Detect which cell encompasses the target text, then output its (X, Y) center coordinate. 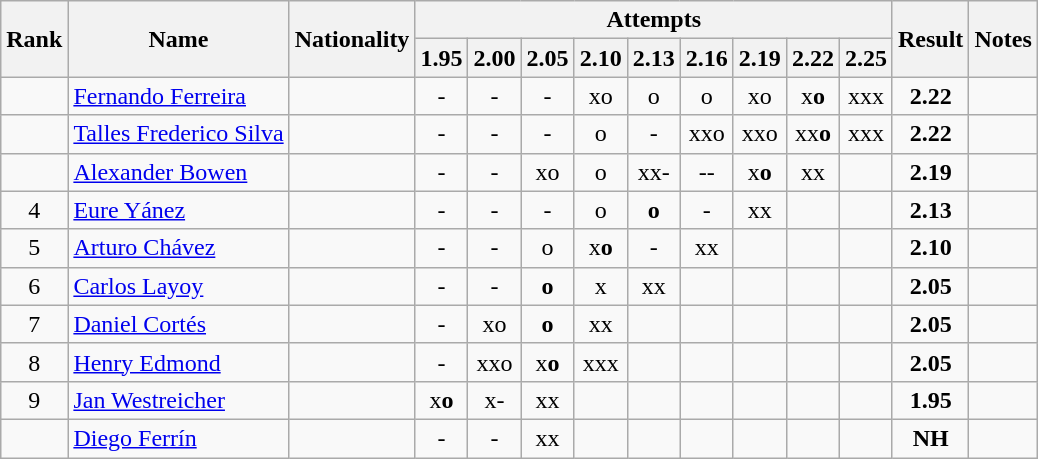
Arturo Chávez (178, 248)
Eure Yánez (178, 210)
x (600, 286)
xx- (654, 172)
5 (34, 248)
4 (34, 210)
Jan Westreicher (178, 400)
Notes (1003, 39)
6 (34, 286)
2.16 (706, 58)
Henry Edmond (178, 362)
Carlos Layoy (178, 286)
Nationality (352, 39)
Rank (34, 39)
x- (494, 400)
7 (34, 324)
Fernando Ferreira (178, 96)
Talles Frederico Silva (178, 134)
Alexander Bowen (178, 172)
Attempts (654, 20)
8 (34, 362)
2.00 (494, 58)
Name (178, 39)
Result (930, 39)
9 (34, 400)
NH (930, 438)
Daniel Cortés (178, 324)
2.25 (866, 58)
-- (706, 172)
Diego Ferrín (178, 438)
